Find where the given text appears and provide that cell's center as [x, y] coordinate. 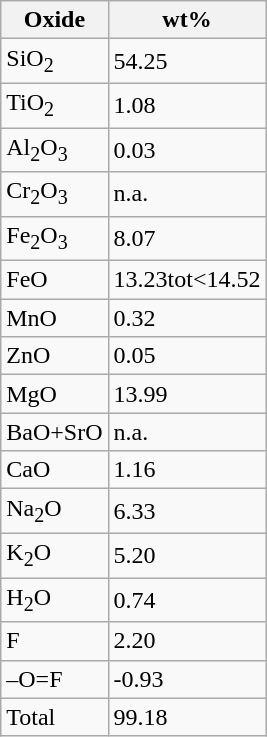
MnO [54, 318]
8.07 [187, 238]
Na2O [54, 511]
BaO+SrO [54, 432]
13.23tot<14.52 [187, 280]
Cr2O3 [54, 194]
TiO2 [54, 105]
FeO [54, 280]
Fe2O3 [54, 238]
2.20 [187, 641]
Al2O3 [54, 150]
0.05 [187, 356]
–O=F [54, 679]
F [54, 641]
MgO [54, 394]
1.16 [187, 470]
13.99 [187, 394]
0.03 [187, 150]
K2O [54, 555]
SiO2 [54, 61]
wt% [187, 20]
0.74 [187, 600]
1.08 [187, 105]
-0.93 [187, 679]
0.32 [187, 318]
5.20 [187, 555]
6.33 [187, 511]
ZnO [54, 356]
CaO [54, 470]
99.18 [187, 717]
Oxide [54, 20]
Total [54, 717]
H2O [54, 600]
54.25 [187, 61]
